Pinpoint the cell where the given text exists, returning its [x, y] midpoint coordinate. 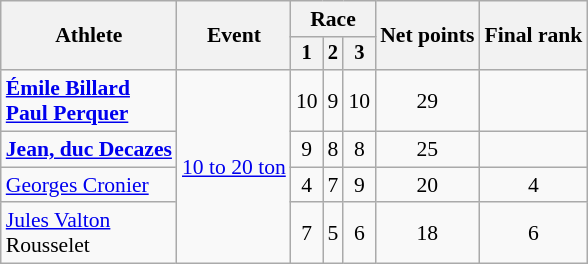
18 [427, 234]
Net points [427, 36]
Event [234, 36]
Athlete [89, 36]
20 [427, 185]
29 [427, 100]
25 [427, 150]
2 [334, 54]
5 [334, 234]
Georges Cronier [89, 185]
Jules ValtonRousselet [89, 234]
10 to 20 ton [234, 167]
Jean, duc Decazes [89, 150]
Final rank [533, 36]
1 [307, 54]
3 [359, 54]
Émile BillardPaul Perquer [89, 100]
Race [333, 19]
